Detect which cell encompasses the target text, then output its [x, y] center coordinate. 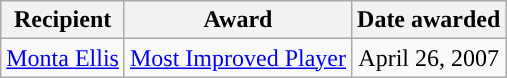
April 26, 2007 [429, 58]
Monta Ellis [63, 58]
Award [238, 20]
Most Improved Player [238, 58]
Date awarded [429, 20]
Recipient [63, 20]
